For the text-containing cell, return its midpoint in [x, y] coordinate format. 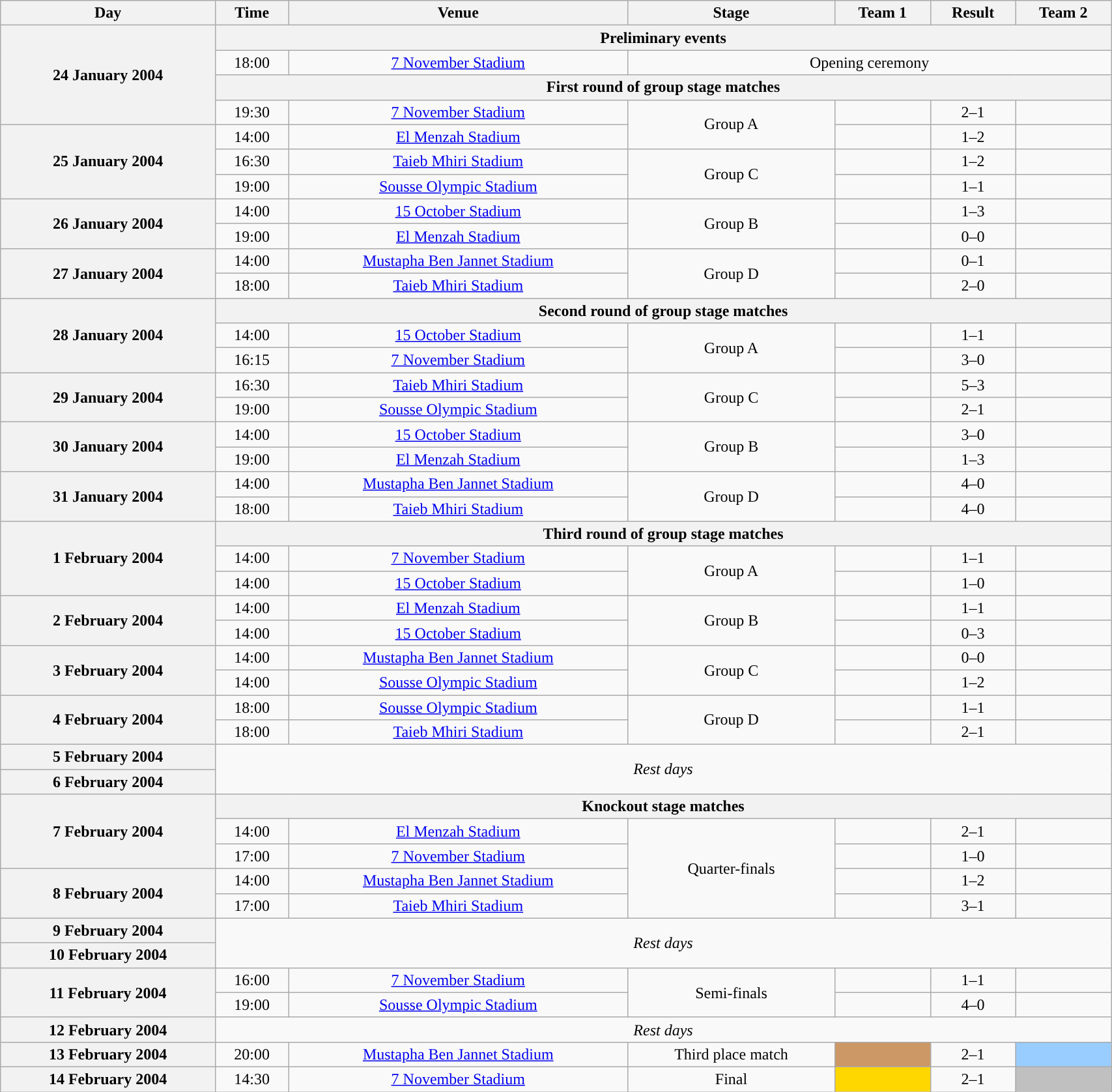
16:00 [251, 980]
30 January 2004 [108, 447]
Day [108, 13]
Third round of group stage matches [663, 534]
5 February 2004 [108, 757]
Quarter-finals [731, 869]
16:15 [251, 360]
3–1 [973, 906]
1 February 2004 [108, 558]
12 February 2004 [108, 1029]
6 February 2004 [108, 782]
11 February 2004 [108, 992]
29 January 2004 [108, 397]
14:30 [251, 1079]
9 February 2004 [108, 930]
24 January 2004 [108, 75]
10 February 2004 [108, 955]
26 January 2004 [108, 223]
28 January 2004 [108, 336]
13 February 2004 [108, 1054]
4 February 2004 [108, 719]
5–3 [973, 385]
Venue [458, 13]
Preliminary events [663, 38]
0–3 [973, 633]
Team 2 [1063, 13]
3 February 2004 [108, 670]
27 January 2004 [108, 273]
First round of group stage matches [663, 87]
8 February 2004 [108, 893]
Opening ceremony [869, 63]
Knockout stage matches [663, 807]
Result [973, 13]
20:00 [251, 1054]
Stage [731, 13]
Semi-finals [731, 992]
25 January 2004 [108, 162]
Team 1 [883, 13]
2 February 2004 [108, 620]
0–1 [973, 261]
Second round of group stage matches [663, 311]
31 January 2004 [108, 496]
Final [731, 1079]
7 February 2004 [108, 831]
19:30 [251, 112]
2–0 [973, 285]
14 February 2004 [108, 1079]
Time [251, 13]
Third place match [731, 1054]
